For the text-containing cell, return its midpoint in [X, Y] coordinate format. 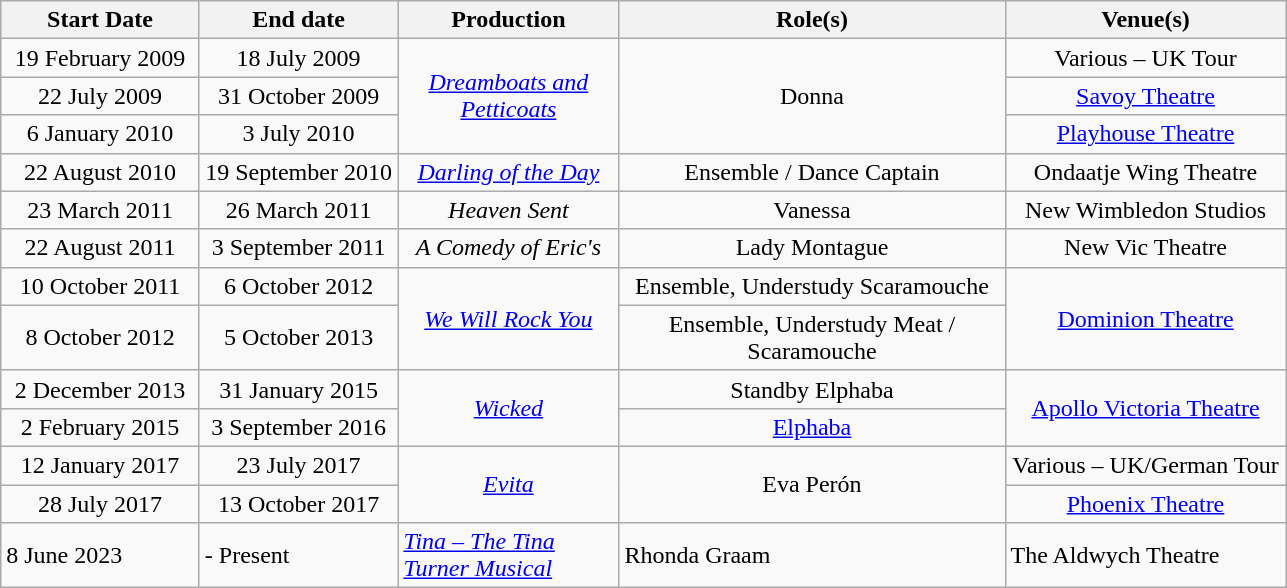
2 December 2013 [100, 389]
Various – UK/German Tour [1146, 465]
Rhonda Graam [812, 556]
Venue(s) [1146, 20]
Ensemble, Understudy Scaramouche [812, 286]
Savoy Theatre [1146, 96]
Standby Elphaba [812, 389]
19 February 2009 [100, 58]
8 June 2023 [100, 556]
End date [298, 20]
Phoenix Theatre [1146, 503]
Dominion Theatre [1146, 318]
8 October 2012 [100, 338]
22 August 2010 [100, 172]
Start Date [100, 20]
26 March 2011 [298, 210]
10 October 2011 [100, 286]
Role(s) [812, 20]
A Comedy of Eric's [508, 248]
3 July 2010 [298, 134]
13 October 2017 [298, 503]
New Wimbledon Studios [1146, 210]
2 February 2015 [100, 427]
3 September 2016 [298, 427]
31 October 2009 [298, 96]
Dreamboats and Petticoats [508, 96]
19 September 2010 [298, 172]
Darling of the Day [508, 172]
Donna [812, 96]
Heaven Sent [508, 210]
Ondaatje Wing Theatre [1146, 172]
18 July 2009 [298, 58]
Vanessa [812, 210]
Elphaba [812, 427]
Tina – The Tina Turner Musical [508, 556]
New Vic Theatre [1146, 248]
Evita [508, 484]
Playhouse Theatre [1146, 134]
Ensemble / Dance Captain [812, 172]
Production [508, 20]
Eva Perón [812, 484]
12 January 2017 [100, 465]
Various – UK Tour [1146, 58]
6 January 2010 [100, 134]
6 October 2012 [298, 286]
3 September 2011 [298, 248]
Wicked [508, 408]
23 July 2017 [298, 465]
23 March 2011 [100, 210]
The Aldwych Theatre [1146, 556]
28 July 2017 [100, 503]
22 July 2009 [100, 96]
- Present [298, 556]
22 August 2011 [100, 248]
31 January 2015 [298, 389]
5 October 2013 [298, 338]
Lady Montague [812, 248]
Apollo Victoria Theatre [1146, 408]
Ensemble, Understudy Meat / Scaramouche [812, 338]
We Will Rock You [508, 318]
